Search for the cell housing the specified text and yield its (x, y) center coordinate. 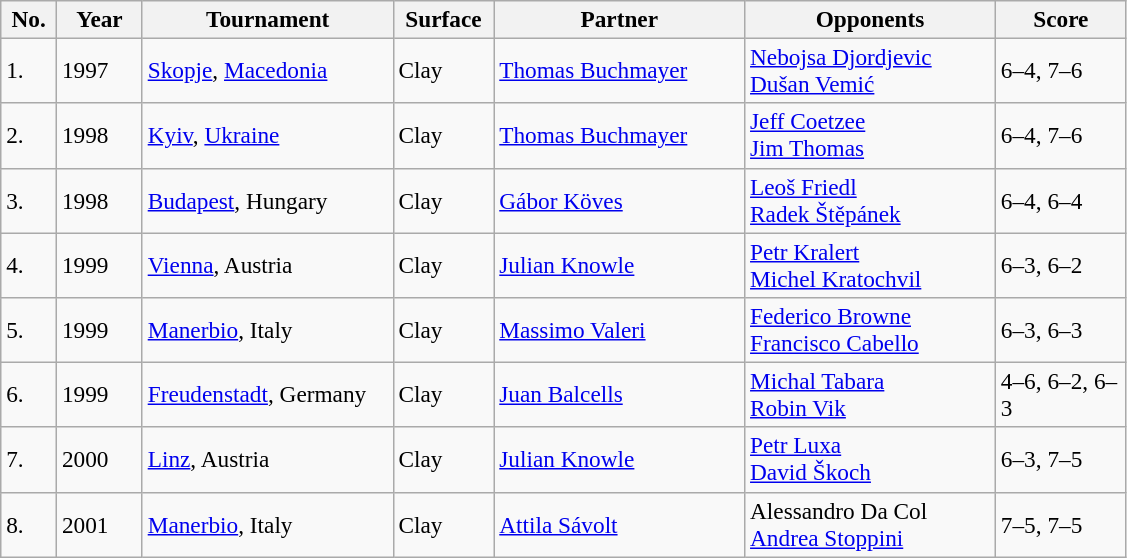
Juan Balcells (620, 394)
Alessandro Da Col Andrea Stoppini (870, 524)
Petr Luxa David Škoch (870, 460)
Petr Kralert Michel Kratochvil (870, 264)
Tournament (268, 19)
3. (29, 200)
1. (29, 70)
Michal Tabara Robin Vik (870, 394)
Federico Browne Francisco Cabello (870, 330)
Nebojsa Djordjevic Dušan Vemić (870, 70)
6–3, 6–3 (1060, 330)
6. (29, 394)
Skopje, Macedonia (268, 70)
Attila Sávolt (620, 524)
No. (29, 19)
6–3, 7–5 (1060, 460)
2000 (100, 460)
Opponents (870, 19)
5. (29, 330)
Score (1060, 19)
4–6, 6–2, 6–3 (1060, 394)
6–3, 6–2 (1060, 264)
Freudenstadt, Germany (268, 394)
Jeff Coetzee Jim Thomas (870, 136)
Gábor Köves (620, 200)
2001 (100, 524)
8. (29, 524)
Surface (444, 19)
7–5, 7–5 (1060, 524)
4. (29, 264)
Vienna, Austria (268, 264)
Linz, Austria (268, 460)
Partner (620, 19)
7. (29, 460)
Massimo Valeri (620, 330)
1997 (100, 70)
6–4, 6–4 (1060, 200)
Kyiv, Ukraine (268, 136)
2. (29, 136)
Leoš Friedl Radek Štěpánek (870, 200)
Budapest, Hungary (268, 200)
Year (100, 19)
